Return (x, y) of the center of cell containing provided text 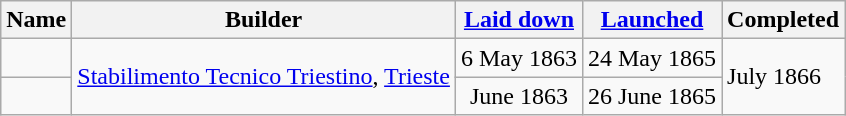
26 June 1865 (652, 96)
Builder (264, 20)
Launched (652, 20)
Name (36, 20)
June 1863 (518, 96)
Completed (784, 20)
24 May 1865 (652, 58)
July 1866 (784, 77)
Laid down (518, 20)
6 May 1863 (518, 58)
Stabilimento Tecnico Triestino, Trieste (264, 77)
